Pinpoint the cell where the given text exists, returning its (X, Y) midpoint coordinate. 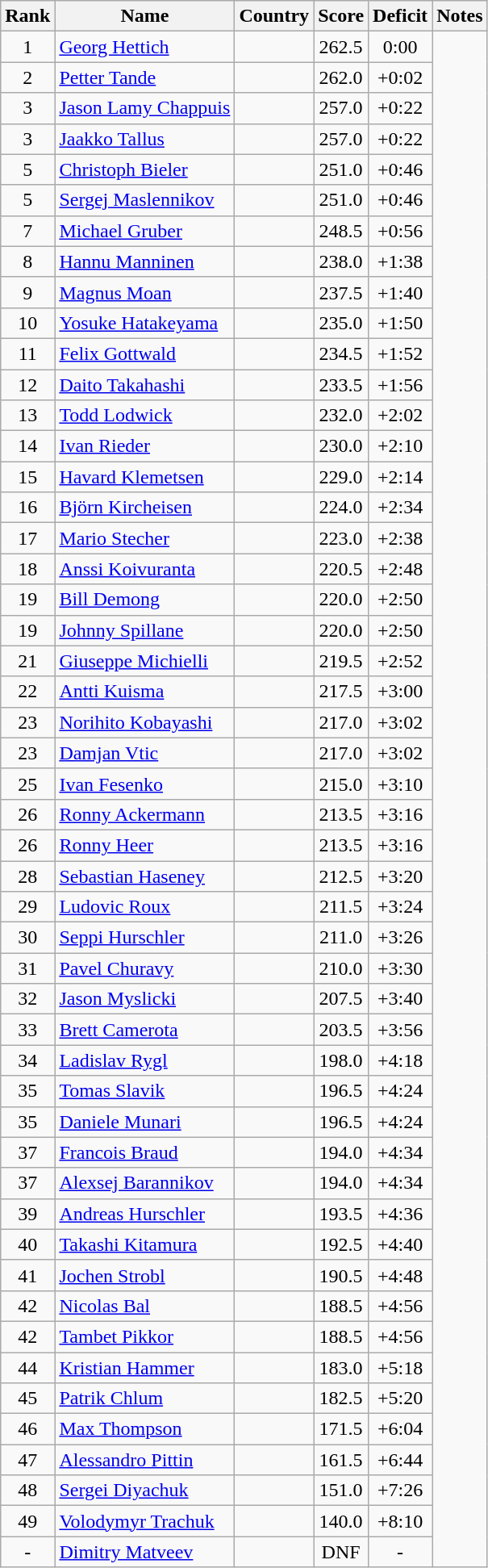
Petter Tande (145, 77)
+2:34 (400, 508)
Ivan Fesenko (145, 784)
Country (274, 16)
Kristian Hammer (145, 1368)
0:00 (400, 47)
+6:04 (400, 1429)
+6:44 (400, 1460)
234.5 (341, 353)
12 (27, 385)
+8:10 (400, 1521)
17 (27, 538)
+3:20 (400, 876)
41 (27, 1275)
Andreas Hurschler (145, 1214)
+3:30 (400, 968)
140.0 (341, 1521)
31 (27, 968)
7 (27, 231)
193.5 (341, 1214)
Patrik Chlum (145, 1399)
Name (145, 16)
33 (27, 1030)
+2:38 (400, 538)
Jason Lamy Chappuis (145, 108)
203.5 (341, 1030)
Sergej Maslennikov (145, 200)
Seppi Hurschler (145, 938)
+0:56 (400, 231)
15 (27, 477)
46 (27, 1429)
49 (27, 1521)
Yosuke Hatakeyama (145, 323)
Nicolas Bal (145, 1306)
Ivan Rieder (145, 446)
48 (27, 1491)
Rank (27, 16)
230.0 (341, 446)
+3:26 (400, 938)
Francois Braud (145, 1152)
+1:38 (400, 261)
+5:20 (400, 1399)
29 (27, 907)
+4:40 (400, 1244)
34 (27, 1060)
32 (27, 999)
16 (27, 508)
262.0 (341, 77)
151.0 (341, 1491)
211.0 (341, 938)
Damjan Vtic (145, 753)
Christoph Bieler (145, 169)
+2:48 (400, 569)
Daniele Munari (145, 1122)
Alexsej Barannikov (145, 1183)
Hannu Manninen (145, 261)
Norihito Kobayashi (145, 722)
25 (27, 784)
Max Thompson (145, 1429)
183.0 (341, 1368)
210.0 (341, 968)
13 (27, 416)
+5:18 (400, 1368)
Giuseppe Michielli (145, 661)
229.0 (341, 477)
224.0 (341, 508)
190.5 (341, 1275)
39 (27, 1214)
219.5 (341, 661)
192.5 (341, 1244)
237.5 (341, 292)
+1:50 (400, 323)
Anssi Koivuranta (145, 569)
Ladislav Rygl (145, 1060)
Mario Stecher (145, 538)
DNF (341, 1552)
235.0 (341, 323)
Daito Takahashi (145, 385)
Pavel Churavy (145, 968)
207.5 (341, 999)
18 (27, 569)
Dimitry Matveev (145, 1552)
+0:02 (400, 77)
Notes (460, 16)
9 (27, 292)
28 (27, 876)
248.5 (341, 231)
198.0 (341, 1060)
+2:02 (400, 416)
Jochen Strobl (145, 1275)
Sergei Diyachuk (145, 1491)
+2:14 (400, 477)
+1:52 (400, 353)
Johnny Spillane (145, 630)
+2:10 (400, 446)
Magnus Moan (145, 292)
+4:18 (400, 1060)
Sebastian Haseney (145, 876)
Georg Hettich (145, 47)
+2:52 (400, 661)
161.5 (341, 1460)
+7:26 (400, 1491)
+3:00 (400, 692)
47 (27, 1460)
Björn Kircheisen (145, 508)
+1:40 (400, 292)
+3:10 (400, 784)
+3:56 (400, 1030)
44 (27, 1368)
Antti Kuisma (145, 692)
223.0 (341, 538)
Havard Klemetsen (145, 477)
Bill Demong (145, 600)
262.5 (341, 47)
232.0 (341, 416)
Alessandro Pittin (145, 1460)
215.0 (341, 784)
11 (27, 353)
212.5 (341, 876)
171.5 (341, 1429)
40 (27, 1244)
217.5 (341, 692)
Volodymyr Trachuk (145, 1521)
+3:24 (400, 907)
+4:48 (400, 1275)
182.5 (341, 1399)
2 (27, 77)
8 (27, 261)
Felix Gottwald (145, 353)
Ronny Heer (145, 845)
Ludovic Roux (145, 907)
Ronny Ackermann (145, 814)
Jaakko Tallus (145, 139)
Deficit (400, 16)
238.0 (341, 261)
21 (27, 661)
Jason Myslicki (145, 999)
+1:56 (400, 385)
1 (27, 47)
Tambet Pikkor (145, 1336)
14 (27, 446)
Takashi Kitamura (145, 1244)
45 (27, 1399)
+3:40 (400, 999)
Brett Camerota (145, 1030)
211.5 (341, 907)
220.5 (341, 569)
Michael Gruber (145, 231)
30 (27, 938)
Score (341, 16)
233.5 (341, 385)
22 (27, 692)
+4:36 (400, 1214)
Tomas Slavik (145, 1091)
Todd Lodwick (145, 416)
10 (27, 323)
